Provide the [x, y] coordinate of the cell's center where the given text is located.  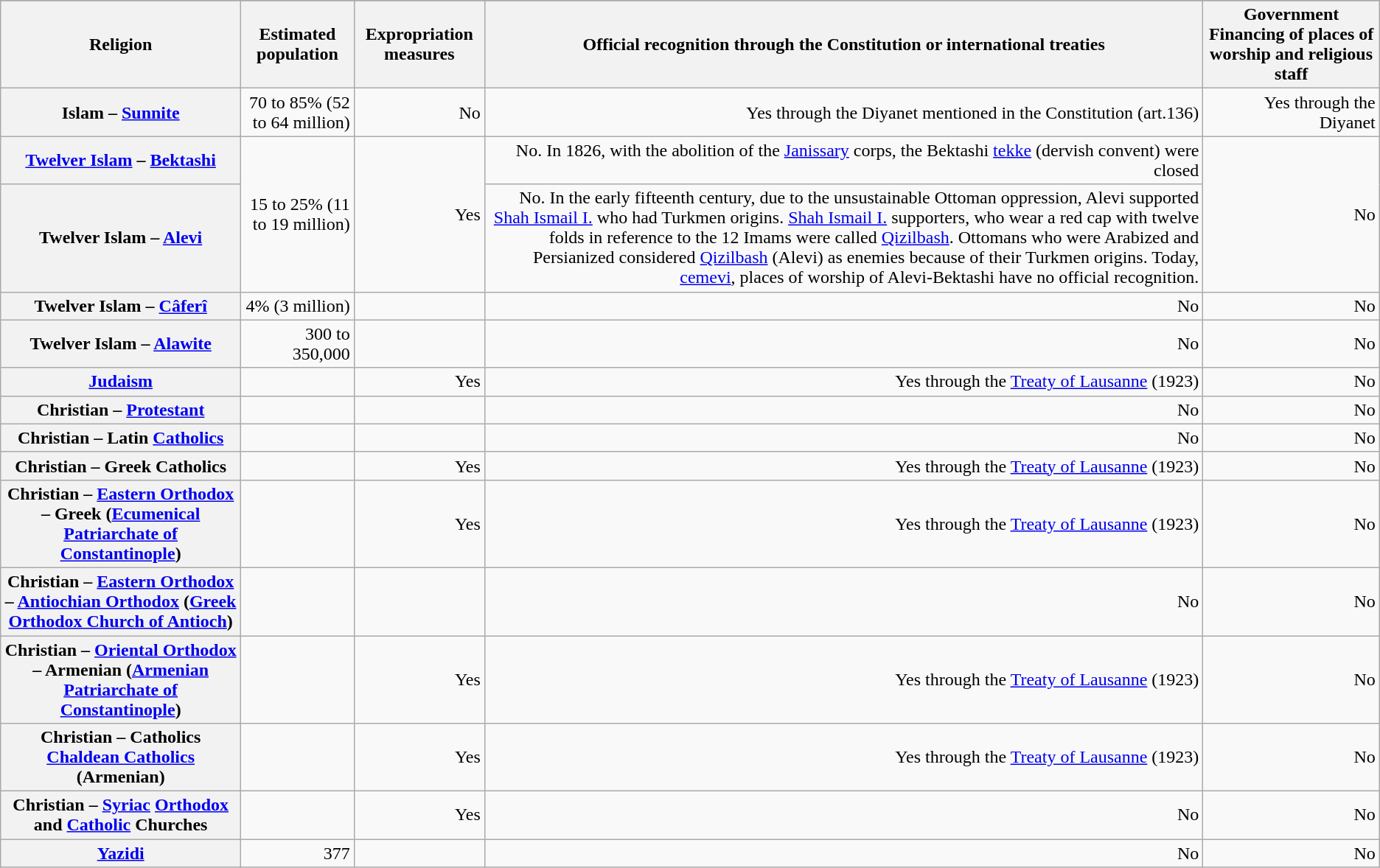
Expropriation measures [419, 44]
Islam – Sunnite [121, 112]
Twelver Islam – Câferî [121, 306]
Government Financing of places of worship and religious staff [1292, 44]
70 to 85% (52 to 64 million) [298, 112]
Religion [121, 44]
Christian – Syriac Orthodox and Catholic Churches [121, 815]
Yazidi [121, 853]
No. In 1826, with the abolition of the Janissary corps, the Bektashi tekke (dervish convent) were closed [843, 161]
Yes through the Diyanet mentioned in the Constitution (art.136) [843, 112]
Official recognition through the Constitution or international treaties [843, 44]
Christian – Eastern Orthodox – Greek (Ecumenical Patriarchate of Constantinople) [121, 523]
Christian – Greek Catholics [121, 466]
4% (3 million) [298, 306]
Christian – Eastern Orthodox – Antiochian Orthodox (Greek Orthodox Church of Antioch) [121, 601]
Twelver Islam – Alawite [121, 343]
Christian – Oriental Orthodox – Armenian (Armenian Patriarchate of Constantinople) [121, 679]
Christian – Latin Catholics [121, 438]
Judaism [121, 382]
377 [298, 853]
Twelver Islam – Bektashi [121, 161]
15 to 25% (11 to 19 million) [298, 214]
Estimated population [298, 44]
Twelver Islam – Alevi [121, 238]
300 to 350,000 [298, 343]
Yes through the Diyanet [1292, 112]
Christian – Protestant [121, 410]
Christian – Catholics Chaldean Catholics (Armenian) [121, 757]
